Provide the (x, y) coordinate of the cell's center where the given text is located.  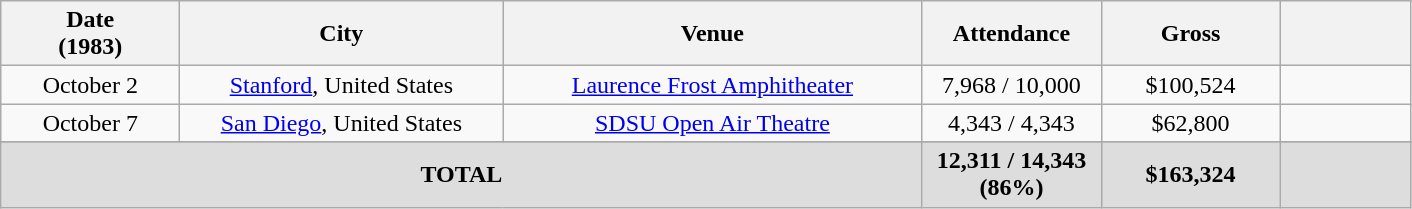
$100,524 (1190, 85)
7,968 / 10,000 (1012, 85)
San Diego, United States (342, 123)
October 7 (90, 123)
4,343 / 4,343 (1012, 123)
Attendance (1012, 34)
Stanford, United States (342, 85)
City (342, 34)
Date(1983) (90, 34)
Gross (1190, 34)
SDSU Open Air Theatre (712, 123)
Laurence Frost Amphitheater (712, 85)
TOTAL (462, 174)
$62,800 (1190, 123)
12,311 / 14,343 (86%) (1012, 174)
October 2 (90, 85)
$163,324 (1190, 174)
Venue (712, 34)
